Output the (x, y) coordinate of the center of the cell containing the given text.  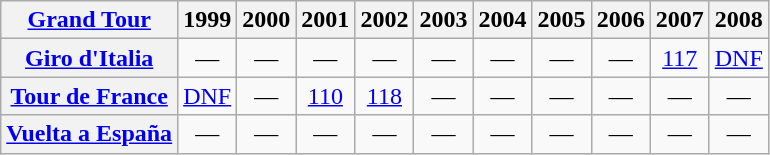
117 (680, 58)
2004 (502, 20)
2008 (738, 20)
118 (384, 96)
2006 (620, 20)
2003 (444, 20)
2005 (562, 20)
2002 (384, 20)
2007 (680, 20)
2000 (266, 20)
Tour de France (90, 96)
Vuelta a España (90, 134)
Giro d'Italia (90, 58)
Grand Tour (90, 20)
1999 (208, 20)
2001 (326, 20)
110 (326, 96)
